Locate the cell with the specified text and output its (X, Y) center coordinate. 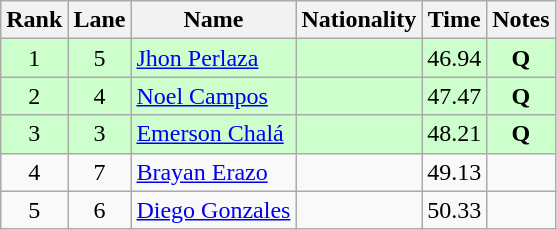
Notes (521, 20)
47.47 (454, 96)
Nationality (359, 20)
Time (454, 20)
6 (100, 210)
Emerson Chalá (214, 134)
Rank (34, 20)
Brayan Erazo (214, 172)
2 (34, 96)
1 (34, 58)
Lane (100, 20)
7 (100, 172)
49.13 (454, 172)
Diego Gonzales (214, 210)
Noel Campos (214, 96)
Name (214, 20)
Jhon Perlaza (214, 58)
46.94 (454, 58)
50.33 (454, 210)
48.21 (454, 134)
